Locate the cell with the specified text and output its (x, y) center coordinate. 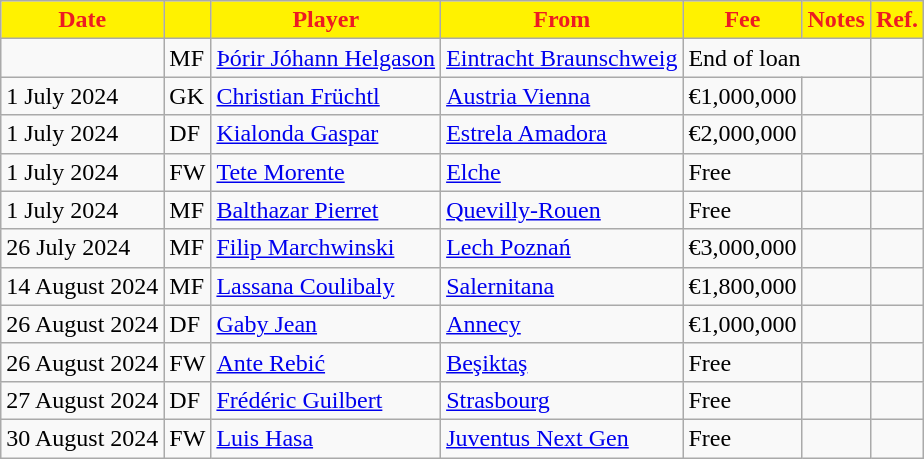
Juventus Next Gen (562, 438)
27 August 2024 (82, 400)
26 July 2024 (82, 248)
Elche (562, 172)
Tete Morente (326, 172)
Ante Rebić (326, 362)
Annecy (562, 324)
End of loan (776, 58)
Player (326, 20)
Notes (836, 20)
Luis Hasa (326, 438)
Gaby Jean (326, 324)
Frédéric Guilbert (326, 400)
Beşiktaş (562, 362)
Christian Früchtl (326, 96)
Fee (742, 20)
30 August 2024 (82, 438)
Filip Marchwinski (326, 248)
Ref. (896, 20)
Quevilly-Rouen (562, 210)
Austria Vienna (562, 96)
Lassana Coulibaly (326, 286)
Eintracht Braunschweig (562, 58)
Kialonda Gaspar (326, 134)
Balthazar Pierret (326, 210)
14 August 2024 (82, 286)
Estrela Amadora (562, 134)
Strasbourg (562, 400)
€1,800,000 (742, 286)
Date (82, 20)
Salernitana (562, 286)
€3,000,000 (742, 248)
GK (188, 96)
Þórir Jóhann Helgason (326, 58)
€2,000,000 (742, 134)
From (562, 20)
Lech Poznań (562, 248)
